Return [X, Y] of the center of cell containing provided text 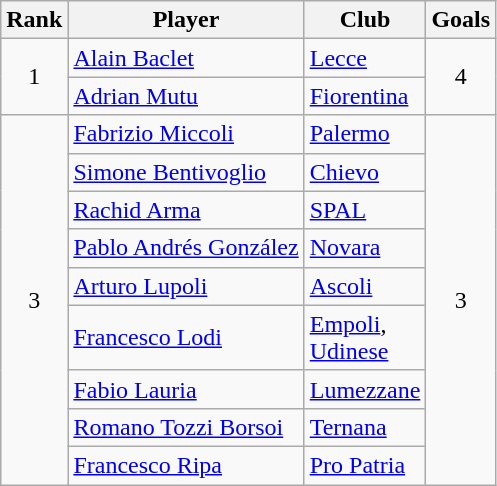
Lecce [365, 58]
Pro Patria [365, 465]
1 [34, 77]
Alain Baclet [186, 58]
Francesco Ripa [186, 465]
Player [186, 20]
Francesco Lodi [186, 338]
Fabrizio Miccoli [186, 134]
Rachid Arma [186, 210]
Romano Tozzi Borsoi [186, 427]
Ternana [365, 427]
Rank [34, 20]
Pablo Andrés González [186, 248]
Adrian Mutu [186, 96]
4 [461, 77]
Goals [461, 20]
Simone Bentivoglio [186, 172]
Novara [365, 248]
Fabio Lauria [186, 389]
Chievo [365, 172]
Club [365, 20]
Empoli,Udinese [365, 338]
Palermo [365, 134]
Fiorentina [365, 96]
SPAL [365, 210]
Ascoli [365, 286]
Arturo Lupoli [186, 286]
Lumezzane [365, 389]
